Provide the [X, Y] coordinate of the cell's center where the given text is located.  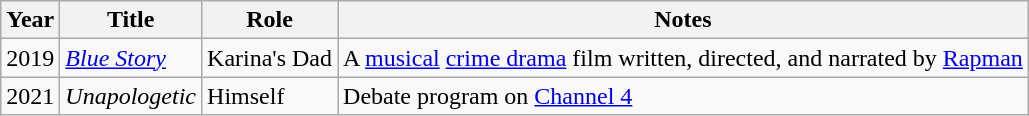
Karina's Dad [270, 58]
2019 [30, 58]
Debate program on Channel 4 [684, 96]
Year [30, 20]
Role [270, 20]
Notes [684, 20]
2021 [30, 96]
Unapologetic [131, 96]
Himself [270, 96]
Title [131, 20]
A musical crime drama film written, directed, and narrated by Rapman [684, 58]
Blue Story [131, 58]
